Output the [X, Y] coordinate of the center of the cell containing the given text.  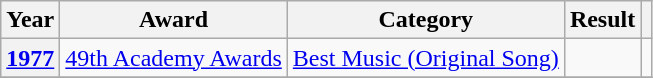
1977 [30, 58]
Year [30, 20]
Result [602, 20]
Award [174, 20]
Category [426, 20]
Best Music (Original Song) [426, 58]
49th Academy Awards [174, 58]
